Find where the given text appears and provide that cell's center as (x, y) coordinate. 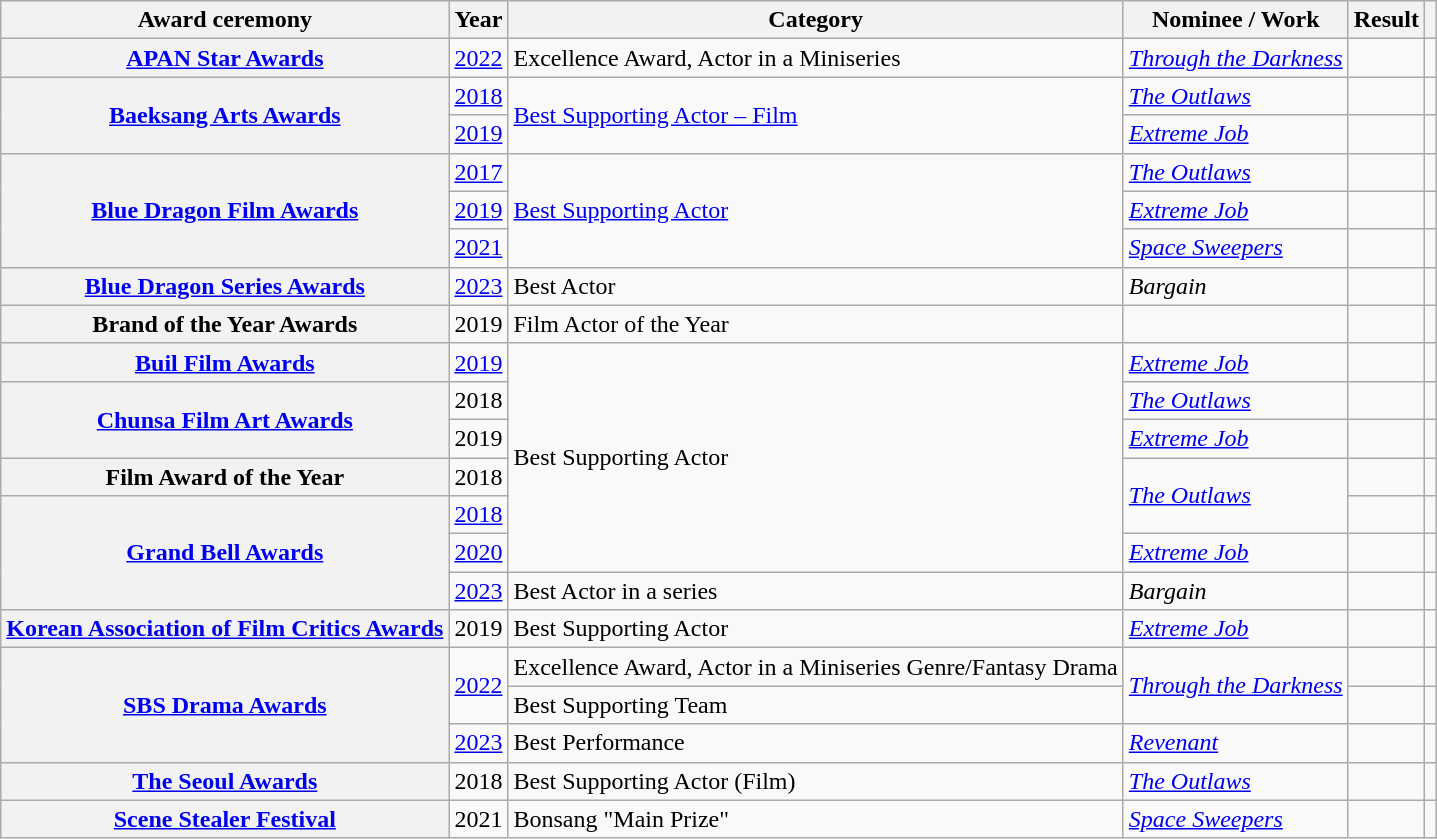
Korean Association of Film Critics Awards (225, 629)
Film Award of the Year (225, 477)
Best Actor (816, 286)
Chunsa Film Art Awards (225, 419)
2020 (478, 553)
Year (478, 20)
The Seoul Awards (225, 781)
Award ceremony (225, 20)
Scene Stealer Festival (225, 819)
Best Supporting Actor – Film (816, 115)
Category (816, 20)
Best Actor in a series (816, 591)
Best Supporting Team (816, 705)
Excellence Award, Actor in a Miniseries Genre/Fantasy Drama (816, 667)
Result (1386, 20)
Revenant (1236, 743)
Baeksang Arts Awards (225, 115)
Bonsang "Main Prize" (816, 819)
Film Actor of the Year (816, 324)
Best Performance (816, 743)
2017 (478, 172)
Excellence Award, Actor in a Miniseries (816, 58)
Nominee / Work (1236, 20)
APAN Star Awards (225, 58)
SBS Drama Awards (225, 705)
Best Supporting Actor (Film) (816, 781)
Buil Film Awards (225, 362)
Blue Dragon Series Awards (225, 286)
Grand Bell Awards (225, 553)
Blue Dragon Film Awards (225, 210)
Brand of the Year Awards (225, 324)
